Scan for the cell matching the given text and deliver its [X, Y] coordinate at center. 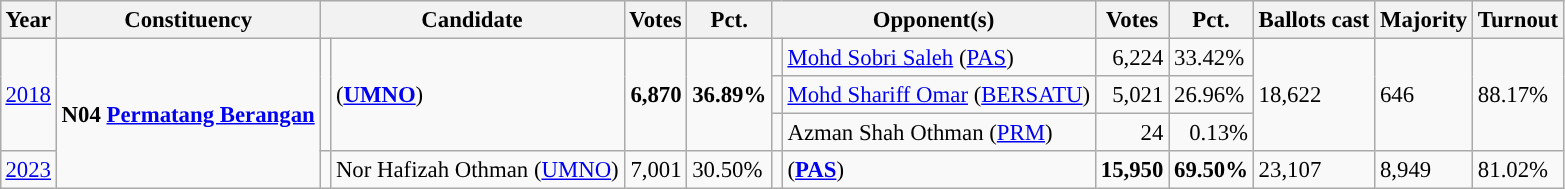
N04 Permatang Berangan [188, 113]
8,949 [1424, 170]
5,021 [1132, 95]
Majority [1424, 20]
88.17% [1518, 94]
7,001 [656, 170]
Opponent(s) [934, 20]
6,224 [1132, 57]
24 [1132, 133]
Turnout [1518, 20]
15,950 [1132, 170]
30.50% [730, 170]
2018 [28, 94]
36.89% [730, 94]
69.50% [1212, 170]
6,870 [656, 94]
Candidate [472, 20]
(UMNO) [478, 94]
0.13% [1212, 133]
646 [1424, 94]
Mohd Shariff Omar (BERSATU) [938, 95]
2023 [28, 170]
Nor Hafizah Othman (UMNO) [478, 170]
(PAS) [938, 170]
Year [28, 20]
81.02% [1518, 170]
26.96% [1212, 95]
Ballots cast [1314, 20]
18,622 [1314, 94]
23,107 [1314, 170]
Constituency [188, 20]
Azman Shah Othman (PRM) [938, 133]
33.42% [1212, 57]
Mohd Sobri Saleh (PAS) [938, 57]
